From the cell containing the given text, extract its center point as (X, Y) coordinate. 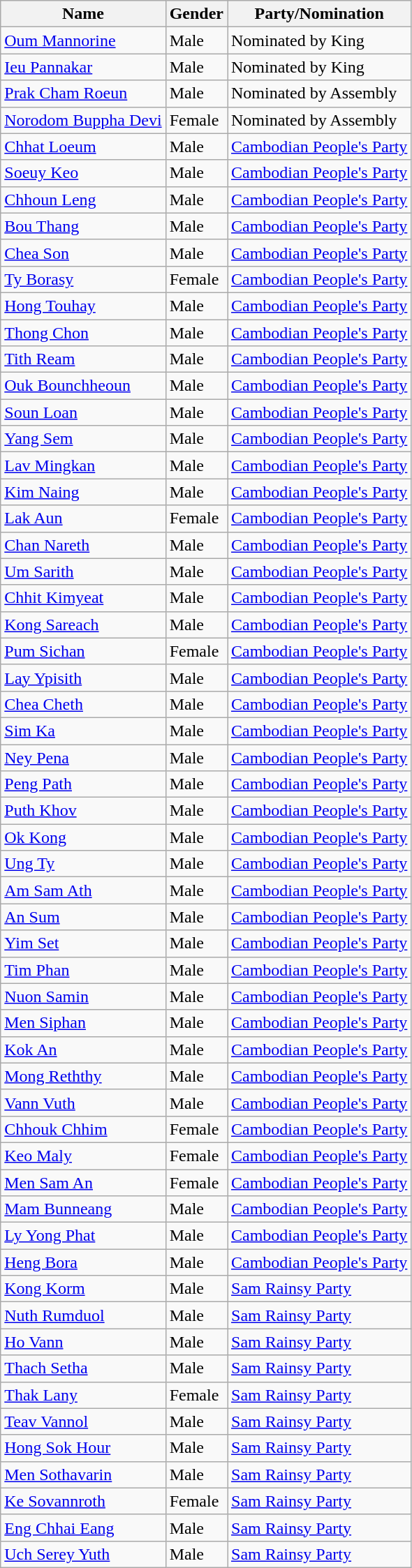
Chhat Loeum (83, 147)
Name (83, 14)
Heng Bora (83, 1262)
Tim Phan (83, 970)
Ouk Bounchheoun (83, 386)
Lak Aun (83, 518)
Chan Nareth (83, 545)
Kong Korm (83, 1289)
Kong Sareach (83, 625)
Kim Naing (83, 492)
Ho Vann (83, 1342)
Keo Maly (83, 1156)
Yang Sem (83, 439)
Um Sarith (83, 572)
Chhoun Leng (83, 200)
Thach Setha (83, 1368)
An Sum (83, 917)
Prak Cham Roeun (83, 94)
Puth Khov (83, 811)
Norodom Buppha Devi (83, 120)
Men Sothavarin (83, 1474)
Yim Set (83, 943)
Ke Sovannroth (83, 1501)
Kok An (83, 1050)
Chea Son (83, 253)
Gender (196, 14)
Thak Lany (83, 1395)
Soeuy Keo (83, 173)
Ieu Pannakar (83, 67)
Lay Ypisith (83, 678)
Ly Yong Phat (83, 1236)
Ung Ty (83, 864)
Lav Mingkan (83, 465)
Thong Chon (83, 333)
Chea Cheth (83, 704)
Men Sam An (83, 1183)
Nuon Samin (83, 996)
Men Siphan (83, 1023)
Peng Path (83, 784)
Ty Borasy (83, 279)
Am Sam Ath (83, 890)
Chhit Kimyeat (83, 598)
Eng Chhai Eang (83, 1528)
Party/Nomination (320, 14)
Hong Touhay (83, 306)
Sim Ka (83, 731)
Chhouk Chhim (83, 1129)
Oum Mannorine (83, 40)
Soun Loan (83, 412)
Mong Reththy (83, 1076)
Hong Sok Hour (83, 1448)
Teav Vannol (83, 1421)
Bou Thang (83, 226)
Vann Vuth (83, 1103)
Pum Sichan (83, 651)
Ok Kong (83, 837)
Mam Bunneang (83, 1209)
Nuth Rumduol (83, 1315)
Ney Pena (83, 757)
Uch Serey Yuth (83, 1554)
Tith Ream (83, 359)
